Return (x, y) of the center of cell containing provided text 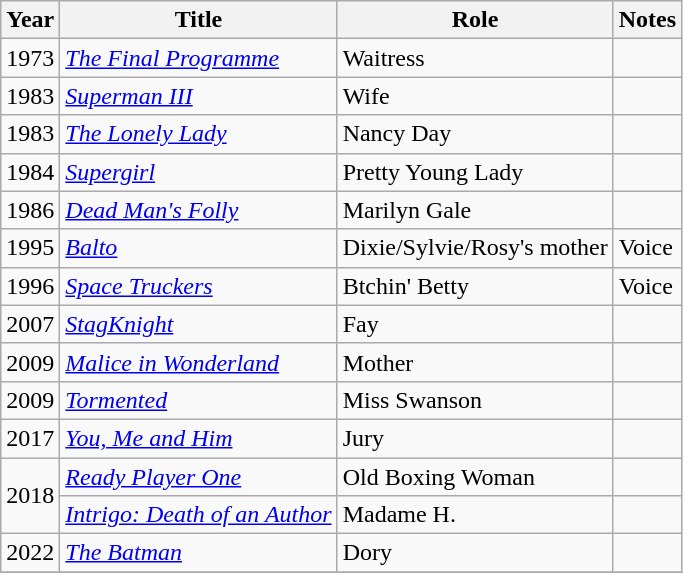
1996 (30, 286)
Dixie/Sylvie/Rosy's mother (475, 248)
Old Boxing Woman (475, 477)
Jury (475, 438)
StagKnight (198, 324)
Miss Swanson (475, 400)
Marilyn Gale (475, 210)
1995 (30, 248)
2017 (30, 438)
Title (198, 20)
2007 (30, 324)
Dead Man's Folly (198, 210)
Notes (647, 20)
Fay (475, 324)
1986 (30, 210)
Mother (475, 362)
Dory (475, 553)
You, Me and Him (198, 438)
1973 (30, 58)
Intrigo: Death of an Author (198, 515)
2022 (30, 553)
Role (475, 20)
Waitress (475, 58)
The Final Programme (198, 58)
Supergirl (198, 172)
Tormented (198, 400)
1984 (30, 172)
The Lonely Lady (198, 134)
2018 (30, 496)
Year (30, 20)
Space Truckers (198, 286)
Nancy Day (475, 134)
Superman III (198, 96)
Pretty Young Lady (475, 172)
Wife (475, 96)
Ready Player One (198, 477)
The Batman (198, 553)
Malice in Wonderland (198, 362)
Madame H. (475, 515)
Btchin' Betty (475, 286)
Balto (198, 248)
